Determine the (X, Y) coordinate at the center of the cell enclosing the given text.  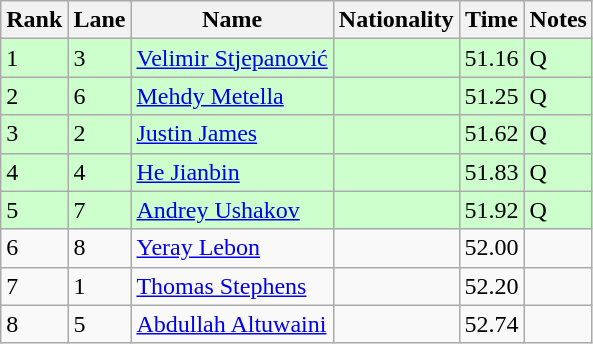
Velimir Stjepanović (232, 58)
Yeray Lebon (232, 248)
51.25 (492, 96)
Abdullah Altuwaini (232, 324)
51.83 (492, 172)
He Jianbin (232, 172)
Thomas Stephens (232, 286)
Notes (558, 20)
Mehdy Metella (232, 96)
Rank (34, 20)
Nationality (396, 20)
Justin James (232, 134)
Lane (100, 20)
52.00 (492, 248)
52.20 (492, 286)
52.74 (492, 324)
51.16 (492, 58)
51.62 (492, 134)
51.92 (492, 210)
Andrey Ushakov (232, 210)
Time (492, 20)
Name (232, 20)
